Extract the [x, y] coordinate from the center of the cell holding the provided text.  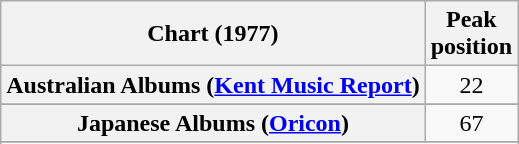
Peakposition [471, 34]
Japanese Albums (Oricon) [213, 123]
Australian Albums (Kent Music Report) [213, 85]
22 [471, 85]
67 [471, 123]
Chart (1977) [213, 34]
